Provide the [x, y] coordinate of the cell's center where the given text is located.  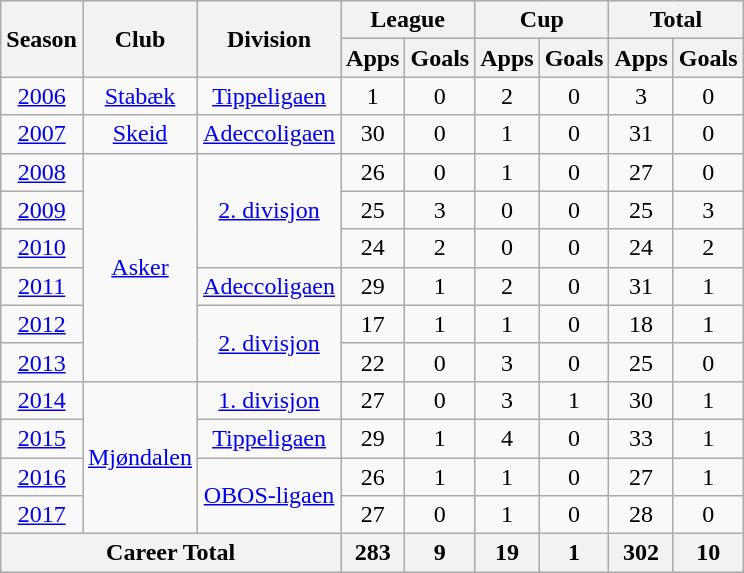
2012 [42, 324]
Season [42, 39]
283 [373, 553]
2006 [42, 96]
17 [373, 324]
28 [641, 515]
Division [270, 39]
2015 [42, 438]
OBOS-ligaen [270, 496]
Asker [140, 267]
2011 [42, 286]
2008 [42, 172]
Cup [542, 20]
19 [507, 553]
22 [373, 362]
1. divisjon [270, 400]
Skeid [140, 134]
Mjøndalen [140, 457]
2016 [42, 477]
9 [440, 553]
2010 [42, 248]
League [408, 20]
4 [507, 438]
33 [641, 438]
Stabæk [140, 96]
Career Total [171, 553]
Club [140, 39]
18 [641, 324]
10 [708, 553]
2013 [42, 362]
2014 [42, 400]
Total [676, 20]
2009 [42, 210]
2017 [42, 515]
2007 [42, 134]
302 [641, 553]
